Determine the (x, y) coordinate at the center of the cell enclosing the given text.  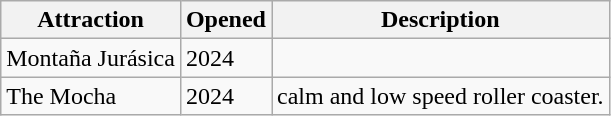
Description (441, 20)
The Mocha (91, 96)
calm and low speed roller coaster. (441, 96)
Attraction (91, 20)
Opened (226, 20)
Montaña Jurásica (91, 58)
